Locate the cell with the specified text and output its [x, y] center coordinate. 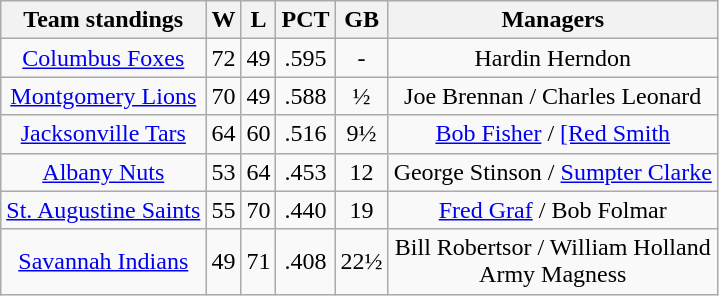
55 [224, 210]
Hardin Herndon [552, 58]
½ [362, 96]
.440 [306, 210]
71 [258, 262]
Columbus Foxes [104, 58]
12 [362, 172]
Joe Brennan / Charles Leonard [552, 96]
Montgomery Lions [104, 96]
Fred Graf / Bob Folmar [552, 210]
Albany Nuts [104, 172]
L [258, 20]
- [362, 58]
GB [362, 20]
9½ [362, 134]
.408 [306, 262]
Managers [552, 20]
Team standings [104, 20]
19 [362, 210]
St. Augustine Saints [104, 210]
53 [224, 172]
George Stinson / Sumpter Clarke [552, 172]
Bill Robertsor / William Holland Army Magness [552, 262]
W [224, 20]
60 [258, 134]
72 [224, 58]
Bob Fisher / [Red Smith [552, 134]
.595 [306, 58]
PCT [306, 20]
.588 [306, 96]
Savannah Indians [104, 262]
Jacksonville Tars [104, 134]
.516 [306, 134]
.453 [306, 172]
22½ [362, 262]
